Determine the [x, y] coordinate at the center of the cell enclosing the given text.  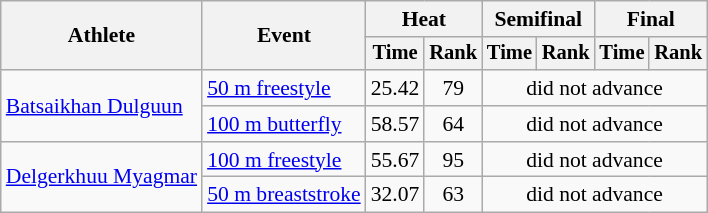
100 m freestyle [284, 160]
50 m breaststroke [284, 195]
64 [453, 124]
63 [453, 195]
Batsaikhan Dulguun [102, 106]
58.57 [396, 124]
Event [284, 36]
Semifinal [538, 19]
32.07 [396, 195]
Final [650, 19]
55.67 [396, 160]
50 m freestyle [284, 88]
Heat [424, 19]
100 m butterfly [284, 124]
25.42 [396, 88]
79 [453, 88]
Delgerkhuu Myagmar [102, 178]
Athlete [102, 36]
95 [453, 160]
